From the cell containing the given text, extract its center point as [X, Y] coordinate. 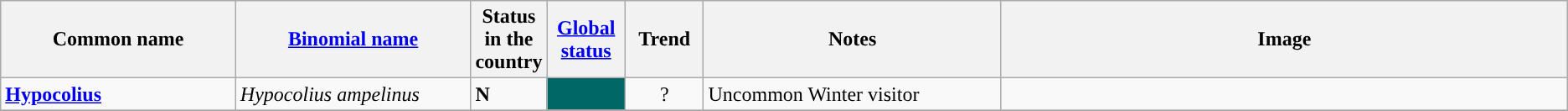
Image [1284, 40]
Hypocolius ampelinus [353, 94]
Trend [664, 40]
Notes [853, 40]
? [664, 94]
N [509, 94]
Binomial name [353, 40]
Hypocolius [119, 94]
Status in the country [509, 40]
Global status [586, 40]
Uncommon Winter visitor [853, 94]
Common name [119, 40]
